Return [x, y] of the center of cell containing provided text 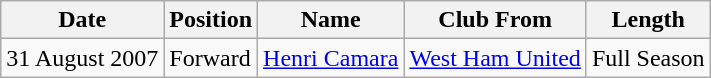
Henri Camara [331, 58]
Date [82, 20]
Full Season [648, 58]
Name [331, 20]
Club From [495, 20]
Length [648, 20]
31 August 2007 [82, 58]
Position [211, 20]
West Ham United [495, 58]
Forward [211, 58]
